Locate the cell with the specified text and output its (X, Y) center coordinate. 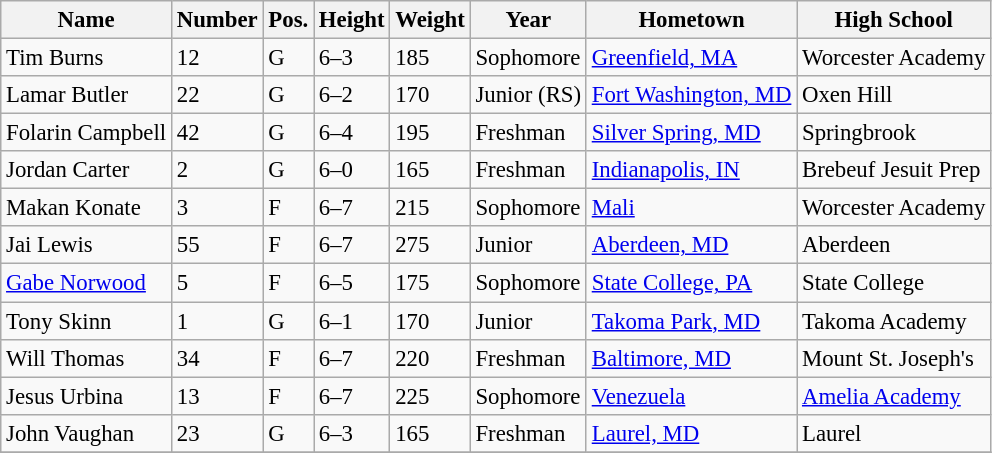
55 (217, 245)
220 (430, 358)
Takoma Academy (894, 321)
Brebeuf Jesuit Prep (894, 170)
6–4 (352, 133)
2 (217, 170)
175 (430, 283)
Venezuela (691, 396)
Takoma Park, MD (691, 321)
5 (217, 283)
Tony Skinn (86, 321)
Oxen Hill (894, 95)
195 (430, 133)
Pos. (288, 20)
Mali (691, 208)
Name (86, 20)
Amelia Academy (894, 396)
State College (894, 283)
Greenfield, MA (691, 58)
6–1 (352, 321)
Weight (430, 20)
Mount St. Joseph's (894, 358)
42 (217, 133)
Makan Konate (86, 208)
Gabe Norwood (86, 283)
6–2 (352, 95)
275 (430, 245)
6–0 (352, 170)
Lamar Butler (86, 95)
Springbrook (894, 133)
State College, PA (691, 283)
6–5 (352, 283)
Year (528, 20)
185 (430, 58)
215 (430, 208)
Tim Burns (86, 58)
Baltimore, MD (691, 358)
Jai Lewis (86, 245)
High School (894, 20)
23 (217, 433)
225 (430, 396)
Hometown (691, 20)
Aberdeen, MD (691, 245)
13 (217, 396)
12 (217, 58)
Will Thomas (86, 358)
Junior (RS) (528, 95)
Indianapolis, IN (691, 170)
Aberdeen (894, 245)
Laurel (894, 433)
34 (217, 358)
Number (217, 20)
John Vaughan (86, 433)
3 (217, 208)
Height (352, 20)
Jordan Carter (86, 170)
1 (217, 321)
Folarin Campbell (86, 133)
Jesus Urbina (86, 396)
22 (217, 95)
Silver Spring, MD (691, 133)
Fort Washington, MD (691, 95)
Laurel, MD (691, 433)
